Provide the (x, y) coordinate of the cell's center where the given text is located.  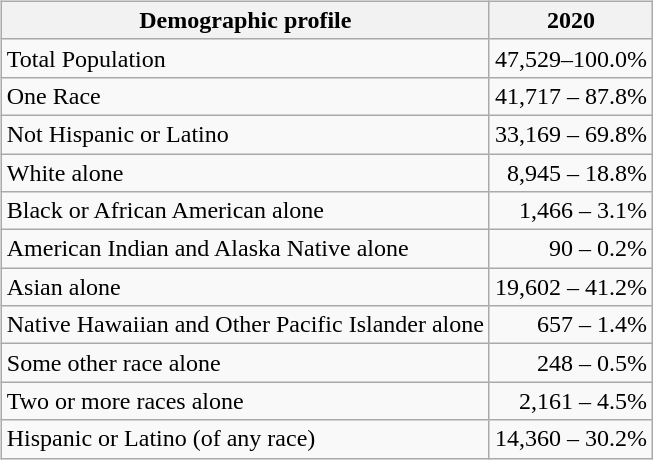
1,466 – 3.1% (570, 211)
657 – 1.4% (570, 325)
41,717 – 87.8% (570, 96)
American Indian and Alaska Native alone (245, 249)
8,945 – 18.8% (570, 173)
248 – 0.5% (570, 363)
90 – 0.2% (570, 249)
14,360 – 30.2% (570, 439)
White alone (245, 173)
Total Population (245, 58)
19,602 – 41.2% (570, 287)
Asian alone (245, 287)
Two or more races alone (245, 401)
Black or African American alone (245, 211)
33,169 – 69.8% (570, 134)
Some other race alone (245, 363)
47,529–100.0% (570, 58)
2,161 – 4.5% (570, 401)
Native Hawaiian and Other Pacific Islander alone (245, 325)
Demographic profile (245, 20)
Hispanic or Latino (of any race) (245, 439)
2020 (570, 20)
One Race (245, 96)
Not Hispanic or Latino (245, 134)
